Identify which cell holds the provided text, then report its (x, y) central coordinate. 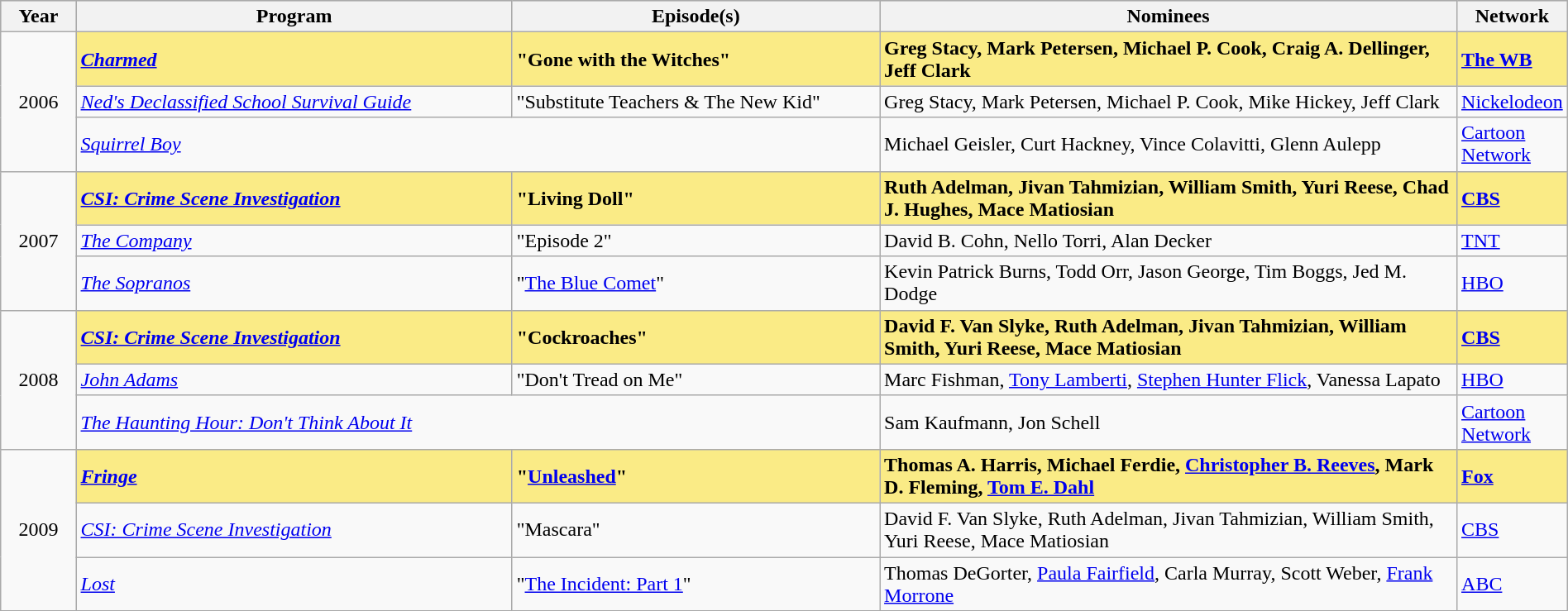
Thomas DeGorter, Paula Fairfield, Carla Murray, Scott Weber, Frank Morrone (1169, 584)
Episode(s) (696, 17)
The Haunting Hour: Don't Think About It (478, 422)
"The Blue Comet" (696, 283)
Michael Geisler, Curt Hackney, Vince Colavitti, Glenn Aulepp (1169, 144)
Network (1513, 17)
Greg Stacy, Mark Petersen, Michael P. Cook, Mike Hickey, Jeff Clark (1169, 102)
"Unleashed" (696, 476)
"Cockroaches" (696, 337)
Kevin Patrick Burns, Todd Orr, Jason George, Tim Boggs, Jed M. Dodge (1169, 283)
Fox (1513, 476)
Squirrel Boy (478, 144)
"The Incident: Part 1" (696, 584)
Sam Kaufmann, Jon Schell (1169, 422)
Ruth Adelman, Jivan Tahmizian, William Smith, Yuri Reese, Chad J. Hughes, Mace Matiosian (1169, 198)
Greg Stacy, Mark Petersen, Michael P. Cook, Craig A. Dellinger, Jeff Clark (1169, 60)
Nominees (1169, 17)
2008 (38, 379)
"Living Doll" (696, 198)
Marc Fishman, Tony Lamberti, Stephen Hunter Flick, Vanessa Lapato (1169, 379)
Program (294, 17)
Ned's Declassified School Survival Guide (294, 102)
Lost (294, 584)
"Mascara" (696, 529)
The Sopranos (294, 283)
"Substitute Teachers & The New Kid" (696, 102)
Year (38, 17)
Thomas A. Harris, Michael Ferdie, Christopher B. Reeves, Mark D. Fleming, Tom E. Dahl (1169, 476)
ABC (1513, 584)
TNT (1513, 241)
2009 (38, 529)
Nickelodeon (1513, 102)
2006 (38, 102)
"Don't Tread on Me" (696, 379)
Charmed (294, 60)
John Adams (294, 379)
"Gone with the Witches" (696, 60)
The Company (294, 241)
David B. Cohn, Nello Torri, Alan Decker (1169, 241)
Fringe (294, 476)
"Episode 2" (696, 241)
2007 (38, 241)
The WB (1513, 60)
